Provide the (X, Y) coordinate of the cell's center where the given text is located.  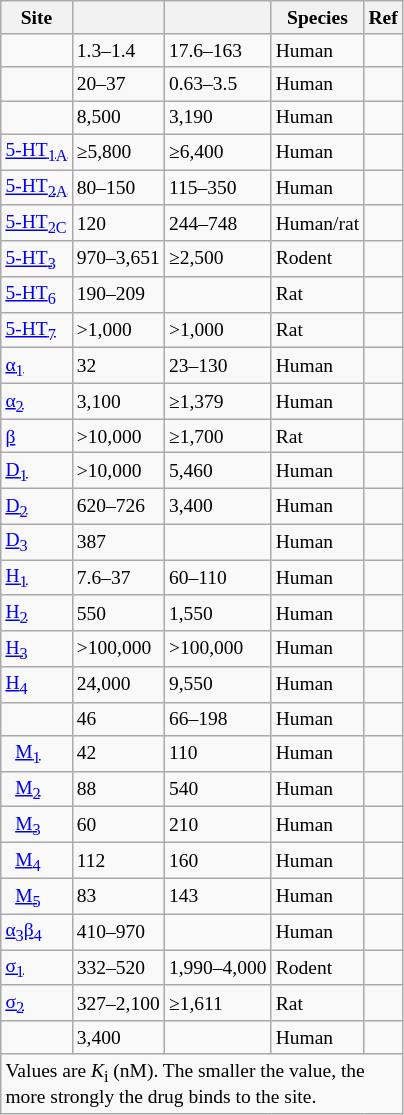
1,990–4,000 (218, 968)
32 (118, 366)
24,000 (118, 685)
5-HT7 (36, 330)
σ1 (36, 968)
5-HT6 (36, 295)
≥1,611 (218, 1003)
M2 (36, 789)
M5 (36, 896)
7.6–37 (118, 578)
327–2,100 (118, 1003)
210 (218, 825)
D3 (36, 542)
620–726 (118, 506)
5,460 (218, 471)
Species (318, 18)
Ref (384, 18)
17.6–163 (218, 50)
3,100 (118, 402)
Values are Ki (nM). The smaller the value, the more strongly the drug binds to the site. (202, 1084)
20–37 (118, 84)
970–3,651 (118, 259)
Site (36, 18)
160 (218, 861)
120 (118, 223)
H4 (36, 685)
9,550 (218, 685)
66–198 (218, 718)
8,500 (118, 118)
D1 (36, 471)
46 (118, 718)
5-HT1A (36, 152)
83 (118, 896)
5-HT2C (36, 223)
5-HT2A (36, 188)
α2 (36, 402)
≥2,500 (218, 259)
143 (218, 896)
88 (118, 789)
M4 (36, 861)
H2 (36, 613)
≥1,700 (218, 436)
80–150 (118, 188)
0.63–3.5 (218, 84)
42 (118, 754)
244–748 (218, 223)
332–520 (118, 968)
1.3–1.4 (118, 50)
≥6,400 (218, 152)
H3 (36, 649)
60–110 (218, 578)
M1 (36, 754)
115–350 (218, 188)
α1 (36, 366)
1,550 (218, 613)
387 (118, 542)
β (36, 436)
α3β4 (36, 932)
5-HT3 (36, 259)
Human/rat (318, 223)
550 (118, 613)
23–130 (218, 366)
410–970 (118, 932)
60 (118, 825)
190–209 (118, 295)
≥5,800 (118, 152)
H1 (36, 578)
σ2 (36, 1003)
3,190 (218, 118)
112 (118, 861)
110 (218, 754)
≥1,379 (218, 402)
M3 (36, 825)
540 (218, 789)
D2 (36, 506)
